Return the (x, y) coordinate for the center point of the cell that contains the specified text.  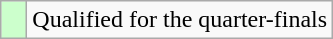
Qualified for the quarter-finals (180, 20)
